Find where the given text appears and provide that cell's center as [X, Y] coordinate. 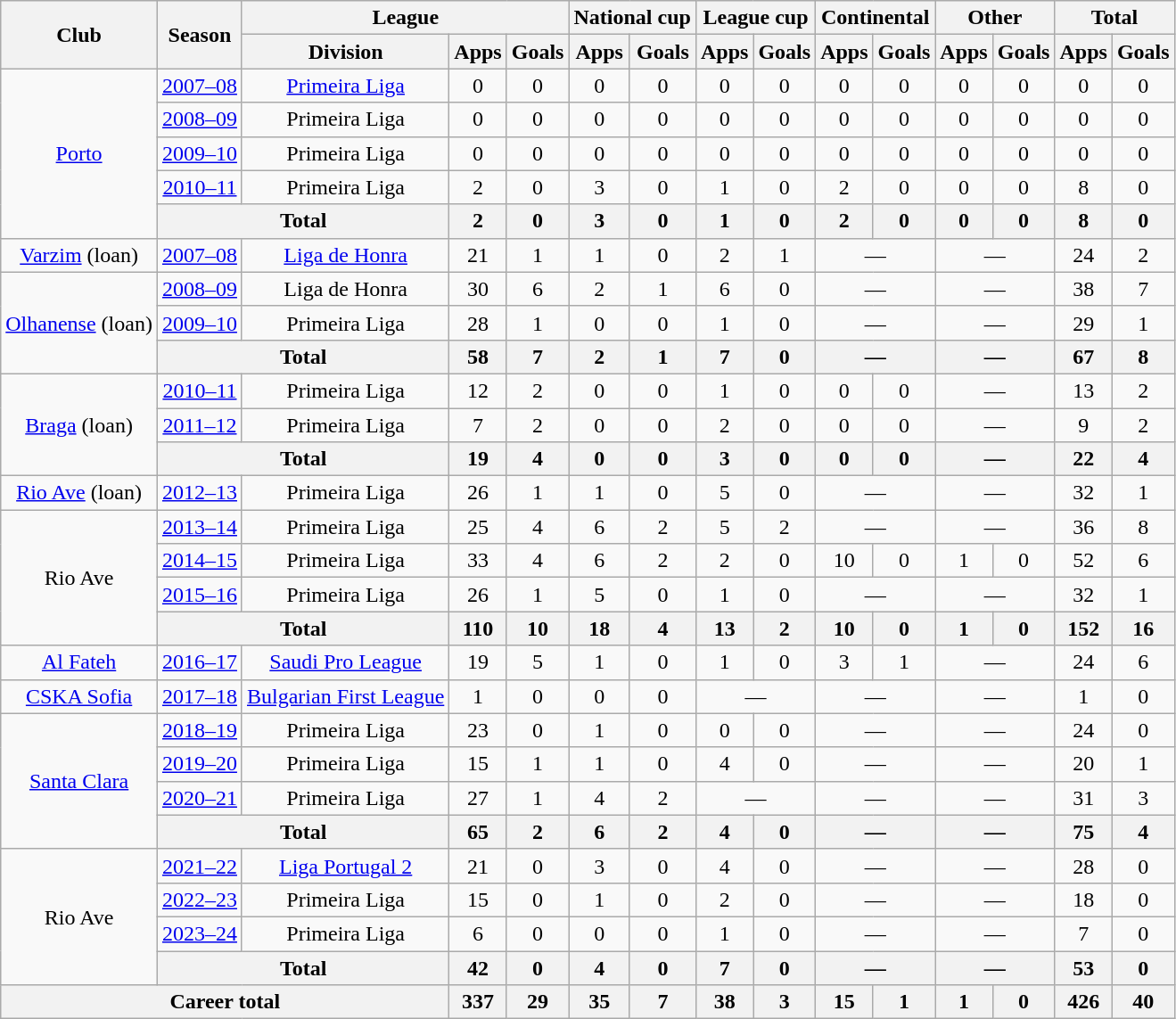
2012–13 [200, 493]
110 [478, 629]
2021–22 [200, 866]
58 [478, 357]
National cup [632, 18]
2018–19 [200, 730]
337 [478, 1002]
23 [478, 730]
Liga Portugal 2 [345, 866]
Other [995, 18]
25 [478, 527]
16 [1143, 629]
Olhanense (loan) [79, 323]
2023–24 [200, 933]
53 [1083, 967]
2015–16 [200, 595]
36 [1083, 527]
2014–15 [200, 561]
Club [79, 35]
65 [478, 832]
152 [1083, 629]
31 [1083, 798]
67 [1083, 357]
426 [1083, 1002]
2022–23 [200, 900]
22 [1083, 459]
2017–18 [200, 696]
Bulgarian First League [345, 696]
30 [478, 289]
42 [478, 967]
35 [599, 1002]
27 [478, 798]
Saudi Pro League [345, 662]
Rio Ave (loan) [79, 493]
12 [478, 390]
2016–17 [200, 662]
75 [1083, 832]
9 [1083, 425]
Season [200, 35]
Division [345, 52]
Santa Clara [79, 781]
2011–12 [200, 425]
Al Fateh [79, 662]
2013–14 [200, 527]
2020–21 [200, 798]
Career total [225, 1002]
40 [1143, 1002]
20 [1083, 764]
Braga (loan) [79, 424]
CSKA Sofia [79, 696]
Porto [79, 153]
2019–20 [200, 764]
League cup [755, 18]
Continental [876, 18]
33 [478, 561]
League [405, 18]
Varzim (loan) [79, 255]
52 [1083, 561]
